Search for the cell housing the specified text and yield its [X, Y] center coordinate. 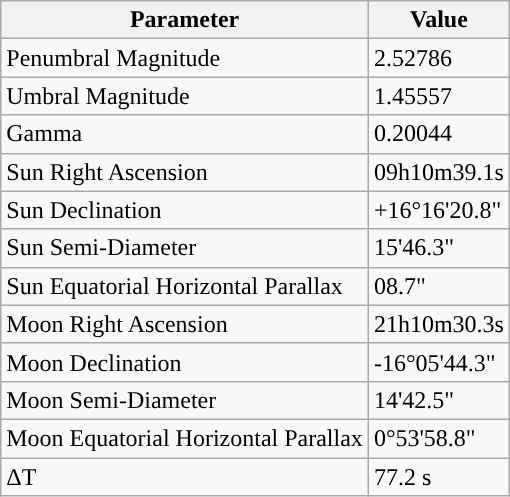
0.20044 [438, 134]
Moon Equatorial Horizontal Parallax [185, 438]
0°53'58.8" [438, 438]
Sun Semi-Diameter [185, 248]
15'46.3" [438, 248]
09h10m39.1s [438, 172]
14'42.5" [438, 400]
Umbral Magnitude [185, 96]
Sun Equatorial Horizontal Parallax [185, 286]
ΔT [185, 477]
Penumbral Magnitude [185, 58]
Value [438, 20]
-16°05'44.3" [438, 362]
Sun Declination [185, 210]
Parameter [185, 20]
Moon Semi-Diameter [185, 400]
21h10m30.3s [438, 324]
+16°16'20.8" [438, 210]
Sun Right Ascension [185, 172]
77.2 s [438, 477]
2.52786 [438, 58]
1.45557 [438, 96]
Moon Right Ascension [185, 324]
Moon Declination [185, 362]
08.7" [438, 286]
Gamma [185, 134]
